Detect which cell encompasses the target text, then output its (x, y) center coordinate. 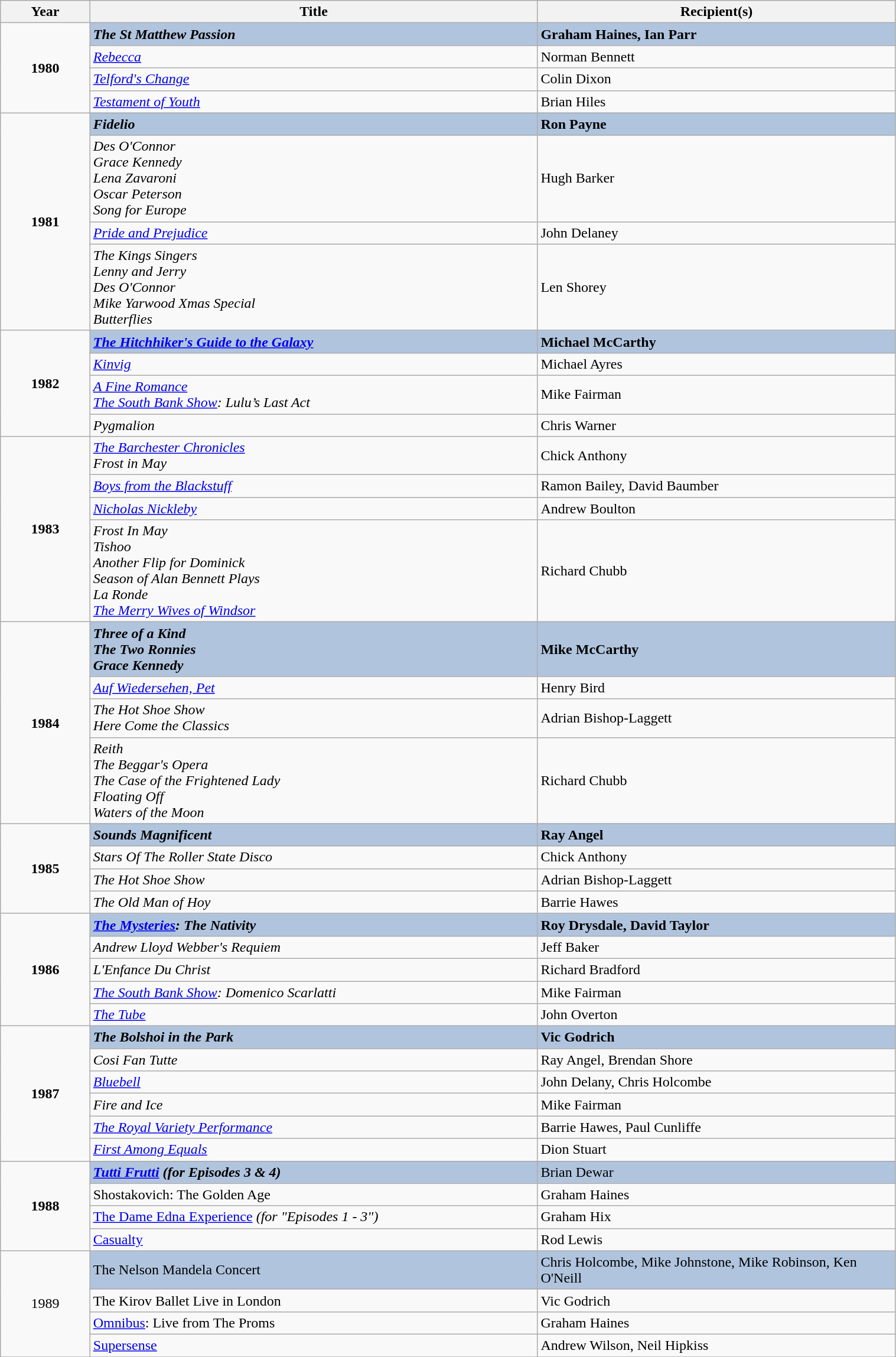
Tutti Frutti (for Episodes 3 & 4) (314, 1172)
Norman Bennett (716, 57)
The Bolshoi in the Park (314, 1037)
Ron Payne (716, 124)
Ramon Bailey, David Baumber (716, 486)
Len Shorey (716, 287)
Michael McCarthy (716, 341)
First Among Equals (314, 1150)
Barrie Hawes (716, 902)
John Delany, Chris Holcombe (716, 1082)
1986 (45, 969)
The Old Man of Hoy (314, 902)
Richard Bradford (716, 969)
The Hot Shoe Show (314, 880)
Boys from the Blackstuff (314, 486)
The Nelson Mandela Concert (314, 1270)
1987 (45, 1094)
1981 (45, 222)
Ray Angel (716, 835)
The Kirov Ballet Live in London (314, 1300)
Colin Dixon (716, 79)
L'Enfance Du Christ (314, 969)
The Royal Variety Performance (314, 1127)
1985 (45, 868)
Omnibus: Live from The Proms (314, 1323)
Title (314, 12)
Andrew Wilson, Neil Hipkiss (716, 1345)
Graham Haines, Ian Parr (716, 34)
Telford's Change (314, 79)
Pride and Prejudice (314, 233)
Dion Stuart (716, 1150)
Rebecca (314, 57)
Three of a KindThe Two RonniesGrace Kennedy (314, 649)
The St Matthew Passion (314, 34)
Ray Angel, Brendan Shore (716, 1060)
Fire and Ice (314, 1105)
The Hot Shoe ShowHere Come the Classics (314, 718)
Bluebell (314, 1082)
Brian Hiles (716, 102)
Mike McCarthy (716, 649)
Rod Lewis (716, 1239)
The Tube (314, 1015)
Recipient(s) (716, 12)
The Hitchhiker's Guide to the Galaxy (314, 341)
Sounds Magnificent (314, 835)
Cosi Fan Tutte (314, 1060)
Frost In MayTishooAnother Flip for DominickSeason of Alan Bennett PlaysLa RondeThe Merry Wives of Windsor (314, 571)
Year (45, 12)
1982 (45, 383)
1980 (45, 68)
Andrew Lloyd Webber's Requiem (314, 947)
Chris Holcombe, Mike Johnstone, Mike Robinson, Ken O'Neill (716, 1270)
Henry Bird (716, 688)
Andrew Boulton (716, 509)
Nicholas Nickleby (314, 509)
ReithThe Beggar's OperaThe Case of the Frightened LadyFloating OffWaters of the Moon (314, 780)
A Fine RomanceThe South Bank Show: Lulu’s Last Act (314, 395)
Testament of Youth (314, 102)
Auf Wiedersehen, Pet (314, 688)
1988 (45, 1206)
Chris Warner (716, 425)
Roy Drysdale, David Taylor (716, 925)
John Delaney (716, 233)
Graham Hix (716, 1217)
Supersense (314, 1345)
Shostakovich: The Golden Age (314, 1195)
1989 (45, 1303)
Barrie Hawes, Paul Cunliffe (716, 1127)
The Mysteries: The Nativity (314, 925)
1983 (45, 529)
Fidelio (314, 124)
Pygmalion (314, 425)
Kinvig (314, 364)
Des O'ConnorGrace KennedyLena ZavaroniOscar PetersonSong for Europe (314, 178)
1984 (45, 723)
Brian Dewar (716, 1172)
The Barchester ChroniclesFrost in May (314, 456)
The Kings SingersLenny and JerryDes O'ConnorMike Yarwood Xmas SpecialButterflies (314, 287)
Michael Ayres (716, 364)
Jeff Baker (716, 947)
Stars Of The Roller State Disco (314, 857)
John Overton (716, 1015)
The South Bank Show: Domenico Scarlatti (314, 992)
Hugh Barker (716, 178)
The Dame Edna Experience (for "Episodes 1 - 3") (314, 1217)
Casualty (314, 1239)
